Detect which cell encompasses the target text, then output its [x, y] center coordinate. 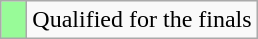
Qualified for the finals [142, 20]
